Return the (x, y) coordinate for the center point of the cell that contains the specified text.  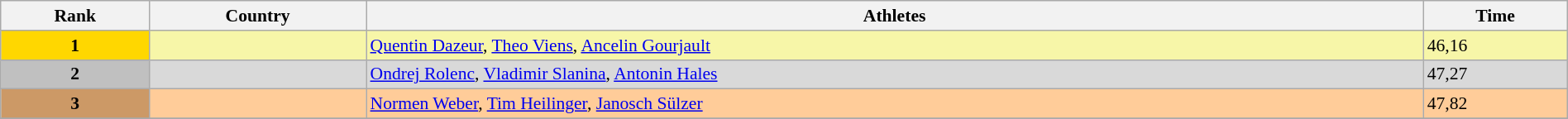
3 (75, 104)
2 (75, 74)
Country (258, 16)
Time (1495, 16)
Athletes (895, 16)
Quentin Dazeur, Theo Viens, Ancelin Gourjault (895, 45)
Rank (75, 16)
46,16 (1495, 45)
Normen Weber, Tim Heilinger, Janosch Sülzer (895, 104)
47,82 (1495, 104)
47,27 (1495, 74)
1 (75, 45)
Ondrej Rolenc, Vladimir Slanina, Antonin Hales (895, 74)
